Locate the cell with the specified text and output its (x, y) center coordinate. 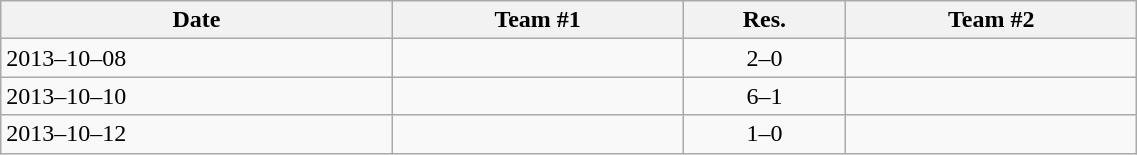
2013–10–10 (196, 96)
Date (196, 20)
2013–10–12 (196, 134)
Team #1 (538, 20)
Res. (764, 20)
1–0 (764, 134)
Team #2 (992, 20)
6–1 (764, 96)
2–0 (764, 58)
2013–10–08 (196, 58)
